Return the [x, y] coordinate for the center point of the cell that contains the specified text.  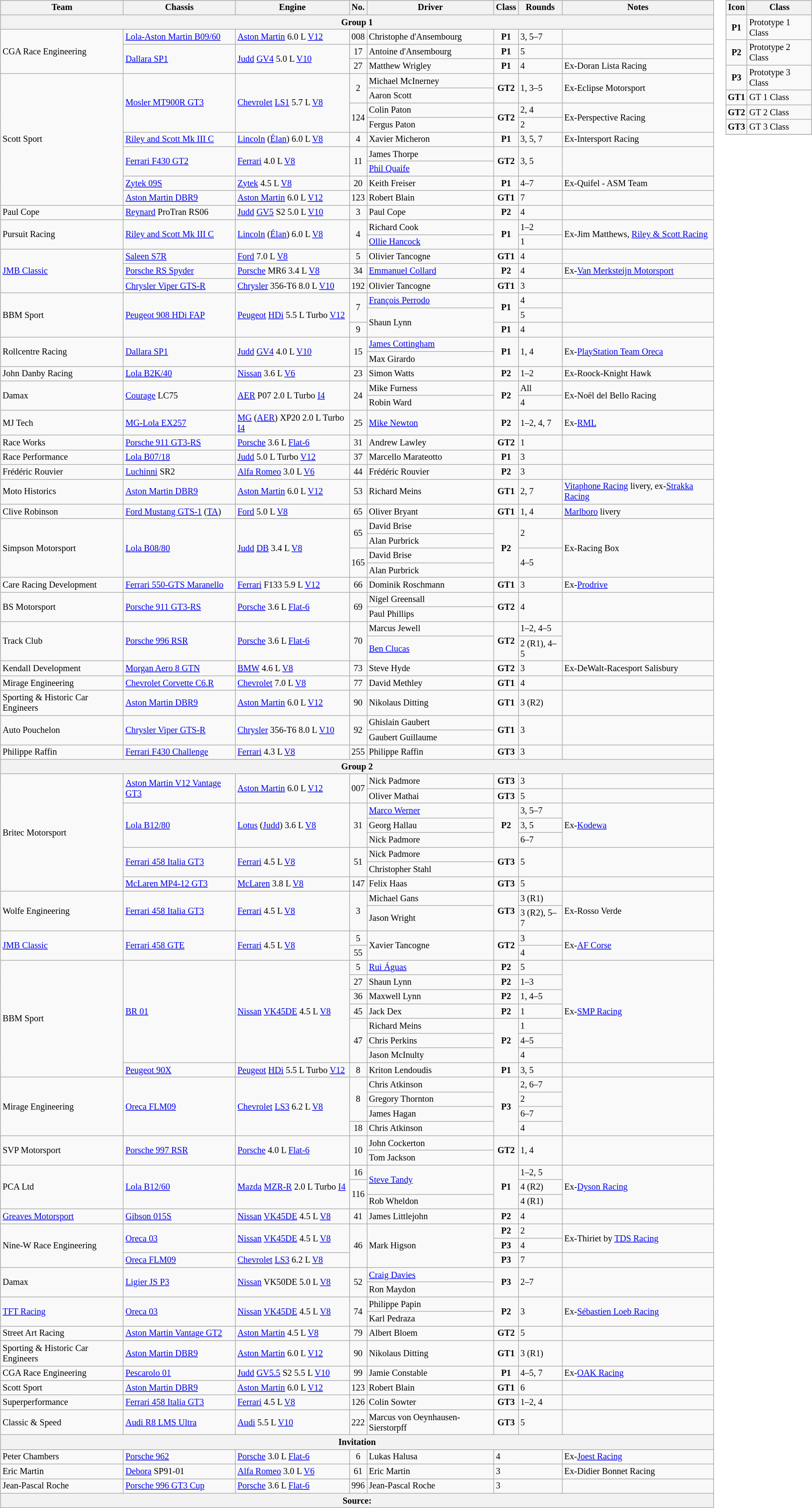
47 [358, 1040]
Ex-Roock-Knight Hawk [638, 374]
99 [358, 1373]
45 [358, 1011]
74 [358, 1311]
23 [358, 374]
Michael Gans [431, 899]
BS Motorsport [62, 606]
Paul Phillips [431, 614]
44 [358, 472]
John Cockerton [431, 1143]
Steve Tandy [431, 1180]
17 [358, 52]
Max Girardo [431, 359]
Peugeot 90X [180, 1070]
Ex-Rosso Verde [638, 911]
Ex-Quifel - ASM Team [638, 184]
Notes [638, 8]
Zytek 4.5 L V8 [292, 184]
Porsche 4.0 L Flat-6 [292, 1150]
Ron Maydon [431, 1290]
PCA Ltd [62, 1187]
147 [358, 884]
Jason McInulty [431, 1055]
Craig Davies [431, 1275]
John Danby Racing [62, 374]
Ex-Intersport Racing [638, 140]
MJ Tech [62, 423]
4 (R1) [540, 1202]
TFT Racing [62, 1311]
124 [358, 117]
Tom Jackson [431, 1158]
Ferrari 458 GTE [180, 946]
Judd GV4 4.0 L V10 [292, 351]
Ex-OAK Racing [638, 1373]
Ferrari F430 Challenge [180, 752]
165 [358, 563]
Ex-Doran Lista Racing [638, 66]
Lukas Halusa [431, 1457]
Ghislain Gaubert [431, 723]
69 [358, 606]
Judd GV5.5 S2 5.5 L V10 [292, 1373]
Marcus Jewell [431, 629]
Rob Wheldon [431, 1202]
Peter Chambers [62, 1457]
All [540, 388]
192 [358, 286]
Debora SP91-01 [180, 1471]
008 [358, 37]
Ford 7.0 L V8 [292, 257]
Auto Pouchelon [62, 730]
1–2, 4–5 [540, 629]
3 (R2), 5–7 [540, 918]
Ferrari F430 GT2 [180, 161]
Ex-DeWalt-Racesport Salisbury [638, 669]
Track Club [62, 641]
Albert Bloem [431, 1334]
Reynard ProTran RS06 [180, 213]
1–3 [540, 982]
Rounds [540, 8]
Xavier Tancogne [431, 946]
Jack Dex [431, 1011]
Ex-Dyson Racing [638, 1187]
Aston Martin V12 Vantage GT3 [180, 788]
126 [358, 1402]
37 [358, 457]
Morgan Aero 8 GTN [180, 669]
Aston Martin Vantage GT2 [180, 1334]
David Methley [431, 683]
Ferrari 4.3 L V8 [292, 752]
Race Works [62, 443]
Rollcentre Racing [62, 351]
James Hagan [431, 1114]
Lola B2K/40 [180, 374]
GT 1 Class [779, 97]
Simpson Motorsport [62, 548]
Steve Hyde [431, 669]
James Cottingham [431, 344]
Porsche 962 [180, 1457]
77 [358, 683]
Judd GV5 S2 5.0 L V10 [292, 213]
Marco Werner [431, 811]
10 [358, 1150]
Ex-Jim Matthews, Riley & Scott Racing [638, 234]
Ex-Noël del Bello Racing [638, 396]
2 (R1), 4–5 [540, 649]
Xavier Micheron [431, 140]
McLaren MP4-12 GT3 [180, 884]
70 [358, 641]
Pursuit Racing [62, 234]
Source: [357, 1501]
Karl Pedraza [431, 1319]
16 [358, 1173]
Mike Newton [431, 423]
Prototype 1 Class [779, 27]
Antoine d'Ansembourg [431, 52]
Race Performance [62, 457]
11 [358, 161]
255 [358, 752]
Wolfe Engineering [62, 911]
AER P07 2.0 L Turbo I4 [292, 396]
MG-Lola EX257 [180, 423]
Ex-Kodewa [638, 826]
Porsche MR6 3.4 L V8 [292, 271]
Marcello Marateotto [431, 457]
Icon [737, 8]
Jamie Constable [431, 1373]
2, 6–7 [540, 1085]
3 (R2) [540, 703]
Philippe Papin [431, 1304]
116 [358, 1194]
Ex-Prodrive [638, 585]
Rui Águas [431, 967]
Gregory Thornton [431, 1099]
15 [358, 351]
Judd DB 3.4 L V8 [292, 548]
18 [358, 1129]
1, 4–5 [540, 997]
24 [358, 396]
Driver [431, 8]
Ex-Sébastien Loeb Racing [638, 1311]
53 [358, 492]
Pescarolo 01 [180, 1373]
Lola-Aston Martin B09/60 [180, 37]
Street Art Racing [62, 1334]
Chassis [180, 8]
Aston Martin 4.5 L V8 [292, 1334]
Kendall Development [62, 669]
Group 2 [357, 767]
Prototype 2 Class [779, 53]
Ex-Van Merksteijn Motorsport [638, 271]
Ligier JS P3 [180, 1282]
Greaves Motorsport [62, 1216]
Lola B08/80 [180, 548]
Ex-Eclipse Motorsport [638, 88]
1, 3–5 [540, 88]
Oliver Mathai [431, 796]
BMW 4.6 L V8 [292, 669]
1–2, 4 [540, 1402]
2–7 [540, 1282]
Ex-Didier Bonnet Racing [638, 1471]
Saleen S7R [180, 257]
Audi 5.5 L V10 [292, 1422]
Matthew Wrigley [431, 66]
Prototype 3 Class [779, 78]
Zytek 09S [180, 184]
Peugeot 908 HDi FAP [180, 315]
46 [358, 1246]
34 [358, 271]
52 [358, 1282]
Nine-W Race Engineering [62, 1246]
Simon Watts [431, 374]
Judd GV4 5.0 L V10 [292, 59]
4–7 [540, 184]
Dominik Roschmann [431, 585]
Engine [292, 8]
73 [358, 669]
Georg Hallau [431, 825]
Marlboro livery [638, 512]
Maxwell Lynn [431, 997]
3, 5, 7 [540, 140]
Keith Freiser [431, 184]
Ollie Hancock [431, 242]
Ferrari 4.0 L V8 [292, 161]
Ex-Joest Racing [638, 1457]
4 (R2) [540, 1187]
Ferrari 550-GTS Maranello [180, 585]
Ex-AF Corse [638, 946]
MG (AER) XP20 2.0 L Turbo I4 [292, 423]
Christopher Stahl [431, 869]
Chevrolet Corvette C6.R [180, 683]
Ex-Thiriet by TDS Racing [638, 1238]
Porsche 997 RSR [180, 1150]
4–5, 7 [540, 1373]
Oliver Bryant [431, 512]
Gibson 015S [180, 1216]
Emmanuel Collard [431, 271]
Chevrolet 7.0 L V8 [292, 683]
GT 2 Class [779, 112]
Porsche 3.0 L Flat-6 [292, 1457]
Moto Historics [62, 492]
Clive Robinson [62, 512]
BR 01 [180, 1011]
Luchinni SR2 [180, 472]
Lola B12/60 [180, 1187]
Courage LC75 [180, 396]
Group 1 [357, 22]
Robin Ward [431, 403]
Invitation [357, 1442]
Britec Motorsport [62, 833]
92 [358, 730]
Ben Clucas [431, 649]
Richard Cook [431, 227]
Mosler MT900R GT3 [180, 103]
Judd 5.0 L Turbo V12 [292, 457]
Nigel Greensall [431, 599]
20 [358, 184]
Ex-SMP Racing [638, 1011]
Superperformance [62, 1402]
Phil Quaife [431, 169]
Lotus (Judd) 3.6 L V8 [292, 826]
Fergus Paton [431, 125]
Lola B07/18 [180, 457]
Andrew Lawley [431, 443]
1–2, 4, 7 [540, 423]
25 [358, 423]
Chris Perkins [431, 1041]
Nissan VK50DE 5.0 L V8 [292, 1282]
Vitaphone Racing livery, ex-Strakka Racing [638, 492]
Mike Furness [431, 388]
51 [358, 862]
Ex-PlayStation Team Oreca [638, 351]
Porsche 996 GT3 Cup [180, 1486]
Chevrolet LS1 5.7 L V8 [292, 103]
No. [358, 8]
2, 7 [540, 492]
SVP Motorsport [62, 1150]
Mark Higson [431, 1246]
222 [358, 1422]
66 [358, 585]
Lola B12/80 [180, 826]
996 [358, 1486]
Nissan 3.6 L V6 [292, 374]
Aaron Scott [431, 96]
007 [358, 788]
Audi R8 LMS Ultra [180, 1422]
James Littlejohn [431, 1216]
79 [358, 1334]
55 [358, 953]
Classic & Speed [62, 1422]
Mazda MZR-R 2.0 L Turbo I4 [292, 1187]
Ex-RML [638, 423]
Porsche 996 RSR [180, 641]
Kriton Lendoudis [431, 1070]
41 [358, 1216]
1–2, 5 [540, 1173]
Care Racing Development [62, 585]
Porsche RS Spyder [180, 271]
Ex-Perspective Racing [638, 117]
James Thorpe [431, 154]
Colin Paton [431, 110]
9 [358, 330]
Team [62, 8]
Felix Haas [431, 884]
Marcus von Oeynhausen-Sierstorpff [431, 1422]
Gaubert Guillaume [431, 737]
Ford Mustang GTS-1 (TA) [180, 512]
François Perrodo [431, 301]
Ex-Racing Box [638, 548]
Colin Sowter [431, 1402]
Michael McInerney [431, 81]
McLaren 3.8 L V8 [292, 884]
GT 3 Class [779, 127]
2, 4 [540, 110]
Ford 5.0 L V8 [292, 512]
61 [358, 1471]
Jason Wright [431, 918]
Christophe d'Ansembourg [431, 37]
36 [358, 997]
Ferrari F133 5.9 L V12 [292, 585]
